From the cell containing the given text, extract its center point as [X, Y] coordinate. 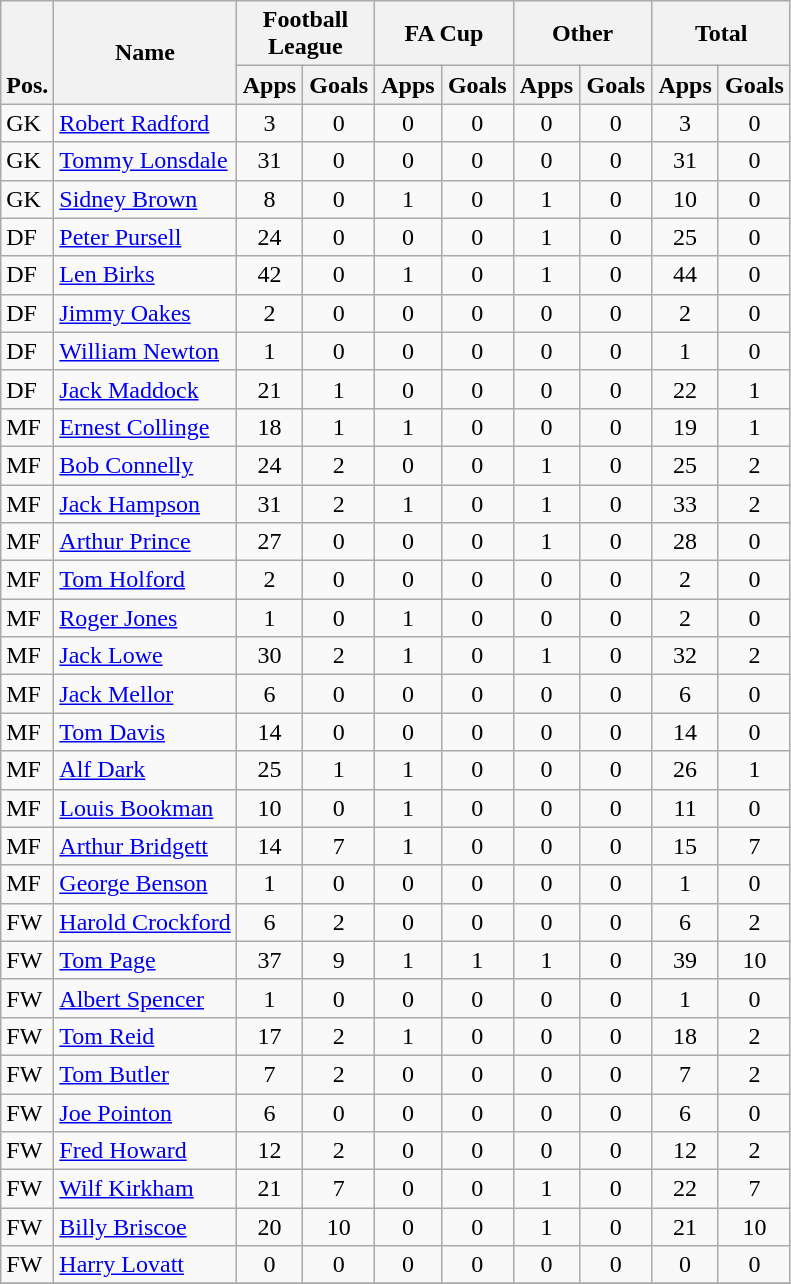
Billy Briscoe [145, 1227]
17 [270, 1036]
Arthur Prince [145, 542]
Albert Spencer [145, 998]
Jack Mellor [145, 694]
30 [270, 656]
28 [686, 542]
Tommy Lonsdale [145, 161]
Robert Radford [145, 123]
42 [270, 275]
Football League [306, 34]
Jack Maddock [145, 389]
Len Birks [145, 275]
Roger Jones [145, 618]
33 [686, 503]
9 [339, 960]
Other [582, 34]
Pos. [28, 52]
11 [686, 808]
Tom Davis [145, 732]
William Newton [145, 351]
Arthur Bridgett [145, 846]
32 [686, 656]
Ernest Collinge [145, 427]
Fred Howard [145, 1151]
39 [686, 960]
Harold Crockford [145, 922]
George Benson [145, 884]
Tom Holford [145, 580]
Joe Pointon [145, 1113]
Louis Bookman [145, 808]
Harry Lovatt [145, 1265]
Jimmy Oakes [145, 313]
Tom Reid [145, 1036]
20 [270, 1227]
Bob Connelly [145, 465]
37 [270, 960]
Tom Page [145, 960]
Wilf Kirkham [145, 1189]
Jack Hampson [145, 503]
Alf Dark [145, 770]
Total [722, 34]
Jack Lowe [145, 656]
15 [686, 846]
44 [686, 275]
FA Cup [444, 34]
Name [145, 52]
26 [686, 770]
27 [270, 542]
19 [686, 427]
Sidney Brown [145, 199]
Peter Pursell [145, 237]
Tom Butler [145, 1074]
8 [270, 199]
